Search for the cell housing the specified text and yield its (X, Y) center coordinate. 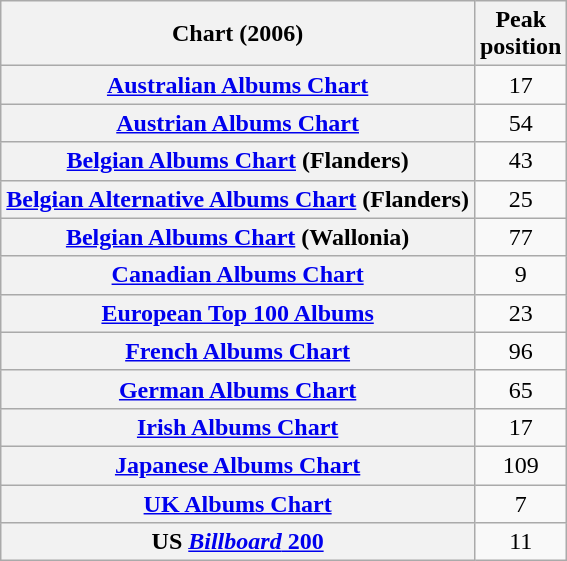
7 (520, 503)
Canadian Albums Chart (238, 275)
77 (520, 237)
Belgian Albums Chart (Wallonia) (238, 237)
European Top 100 Albums (238, 313)
Japanese Albums Chart (238, 465)
43 (520, 161)
23 (520, 313)
Chart (2006) (238, 34)
French Albums Chart (238, 351)
Belgian Albums Chart (Flanders) (238, 161)
Peakposition (520, 34)
UK Albums Chart (238, 503)
German Albums Chart (238, 389)
Irish Albums Chart (238, 427)
96 (520, 351)
25 (520, 199)
Austrian Albums Chart (238, 123)
9 (520, 275)
Belgian Alternative Albums Chart (Flanders) (238, 199)
US Billboard 200 (238, 542)
109 (520, 465)
11 (520, 542)
Australian Albums Chart (238, 85)
54 (520, 123)
65 (520, 389)
